From the cell containing the given text, extract its center point as [X, Y] coordinate. 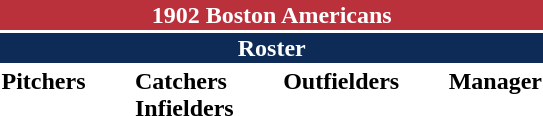
1902 Boston Americans [272, 15]
Roster [272, 48]
